Provide the [X, Y] coordinate of the cell's center where the given text is located.  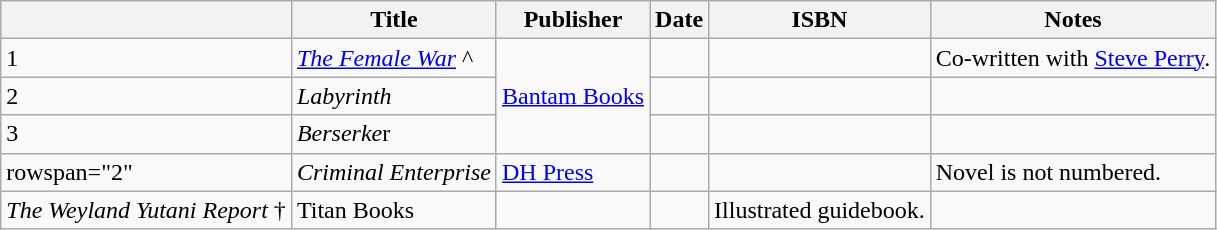
Titan Books [394, 210]
Labyrinth [394, 96]
Publisher [572, 20]
Berserker [394, 134]
Illustrated guidebook. [820, 210]
1 [146, 58]
Novel is not numbered. [1072, 172]
The Weyland Yutani Report † [146, 210]
3 [146, 134]
Co-written with Steve Perry. [1072, 58]
Criminal Enterprise [394, 172]
Notes [1072, 20]
2 [146, 96]
rowspan="2" [146, 172]
DH Press [572, 172]
Bantam Books [572, 96]
The Female War ^ [394, 58]
Date [680, 20]
Title [394, 20]
ISBN [820, 20]
